Output the [x, y] coordinate of the center of the cell containing the given text.  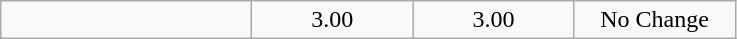
No Change [654, 20]
